Find where the given text appears and provide that cell's center as (x, y) coordinate. 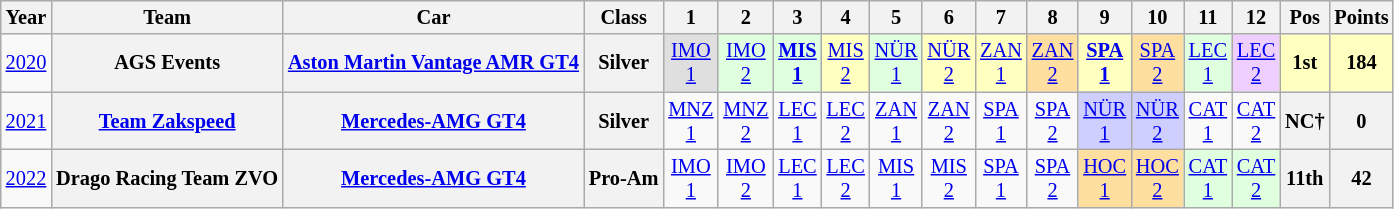
4 (846, 17)
1 (690, 17)
2020 (26, 63)
7 (1001, 17)
Points (1361, 17)
MNZ1 (690, 121)
Class (624, 17)
12 (1256, 17)
10 (1158, 17)
9 (1104, 17)
11th (1304, 178)
8 (1053, 17)
Year (26, 17)
11 (1208, 17)
HOC1 (1104, 178)
0 (1361, 121)
Drago Racing Team ZVO (167, 178)
2 (746, 17)
Team Zakspeed (167, 121)
42 (1361, 178)
AGS Events (167, 63)
NC† (1304, 121)
5 (896, 17)
Team (167, 17)
2021 (26, 121)
Pos (1304, 17)
6 (948, 17)
Pro-Am (624, 178)
Aston Martin Vantage AMR GT4 (434, 63)
184 (1361, 63)
HOC2 (1158, 178)
Car (434, 17)
3 (797, 17)
1st (1304, 63)
2022 (26, 178)
MNZ2 (746, 121)
